Return [x, y] of the center of cell containing provided text 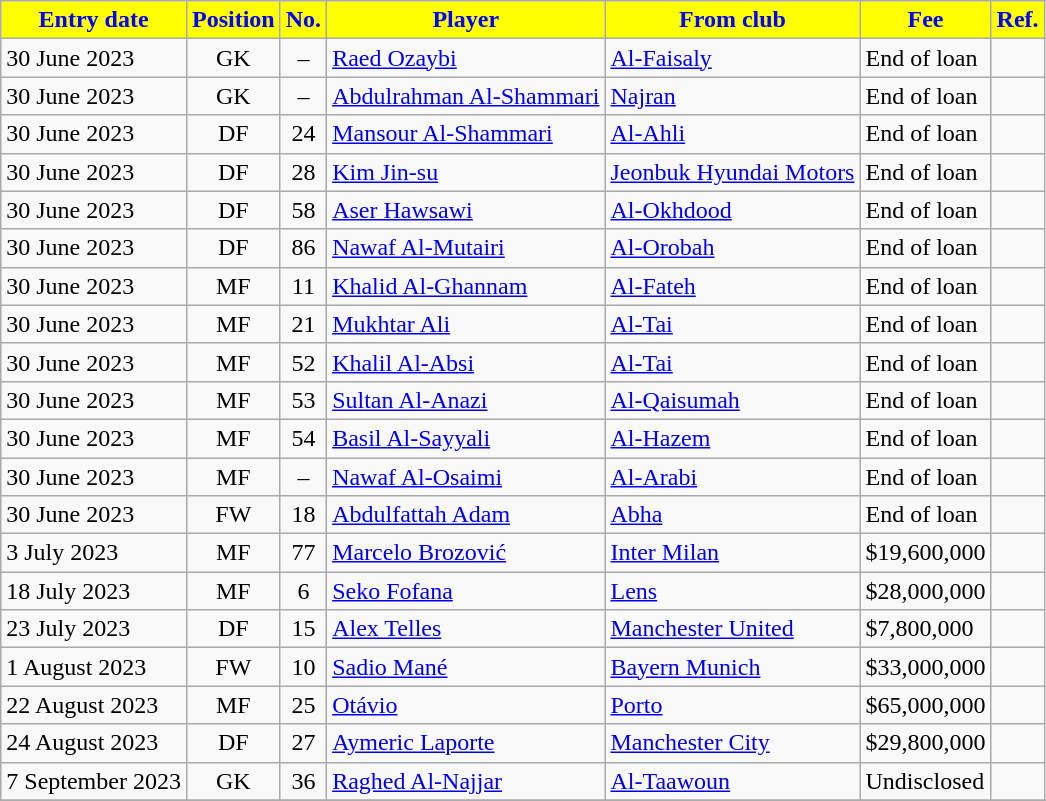
Entry date [94, 20]
Aymeric Laporte [466, 743]
Manchester City [732, 743]
Al-Okhdood [732, 210]
53 [303, 400]
Al-Arabi [732, 477]
Khalid Al-Ghannam [466, 286]
Otávio [466, 705]
$7,800,000 [926, 629]
52 [303, 362]
10 [303, 667]
77 [303, 553]
Porto [732, 705]
$19,600,000 [926, 553]
Khalil Al-Absi [466, 362]
Aser Hawsawi [466, 210]
Bayern Munich [732, 667]
23 July 2023 [94, 629]
24 [303, 134]
$33,000,000 [926, 667]
Al-Faisaly [732, 58]
Basil Al-Sayyali [466, 438]
25 [303, 705]
Najran [732, 96]
Mansour Al-Shammari [466, 134]
86 [303, 248]
7 September 2023 [94, 781]
Nawaf Al-Osaimi [466, 477]
$28,000,000 [926, 591]
Marcelo Brozović [466, 553]
24 August 2023 [94, 743]
Al-Qaisumah [732, 400]
Abdulfattah Adam [466, 515]
Sultan Al-Anazi [466, 400]
27 [303, 743]
Ref. [1018, 20]
54 [303, 438]
Mukhtar Ali [466, 324]
Seko Fofana [466, 591]
Al-Orobah [732, 248]
36 [303, 781]
Lens [732, 591]
Raghed Al-Najjar [466, 781]
From club [732, 20]
Player [466, 20]
Position [233, 20]
Alex Telles [466, 629]
Sadio Mané [466, 667]
11 [303, 286]
Undisclosed [926, 781]
Abha [732, 515]
18 July 2023 [94, 591]
Fee [926, 20]
Al-Fateh [732, 286]
$65,000,000 [926, 705]
Kim Jin-su [466, 172]
Al-Taawoun [732, 781]
No. [303, 20]
Abdulrahman Al-Shammari [466, 96]
$29,800,000 [926, 743]
Raed Ozaybi [466, 58]
Manchester United [732, 629]
6 [303, 591]
21 [303, 324]
28 [303, 172]
Al-Hazem [732, 438]
Inter Milan [732, 553]
18 [303, 515]
Jeonbuk Hyundai Motors [732, 172]
1 August 2023 [94, 667]
22 August 2023 [94, 705]
58 [303, 210]
3 July 2023 [94, 553]
Al-Ahli [732, 134]
15 [303, 629]
Nawaf Al-Mutairi [466, 248]
